Find where the given text appears and provide that cell's center as (X, Y) coordinate. 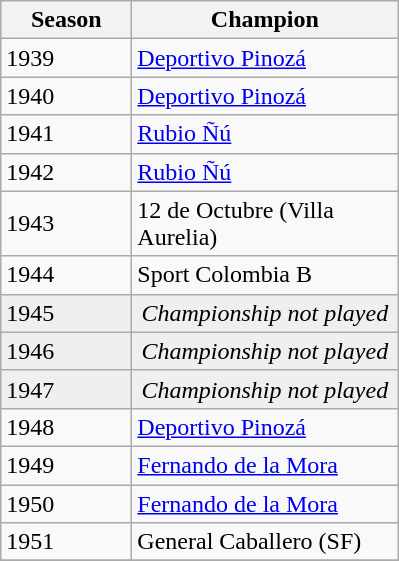
1943 (66, 224)
1948 (66, 427)
General Caballero (SF) (265, 542)
12 de Octubre (Villa Aurelia) (265, 224)
1942 (66, 172)
1950 (66, 503)
1951 (66, 542)
1949 (66, 465)
Champion (265, 20)
Season (66, 20)
1941 (66, 134)
1940 (66, 96)
1947 (66, 389)
1939 (66, 58)
1946 (66, 351)
1945 (66, 313)
Sport Colombia B (265, 275)
1944 (66, 275)
